For the text-containing cell, return its midpoint in [x, y] coordinate format. 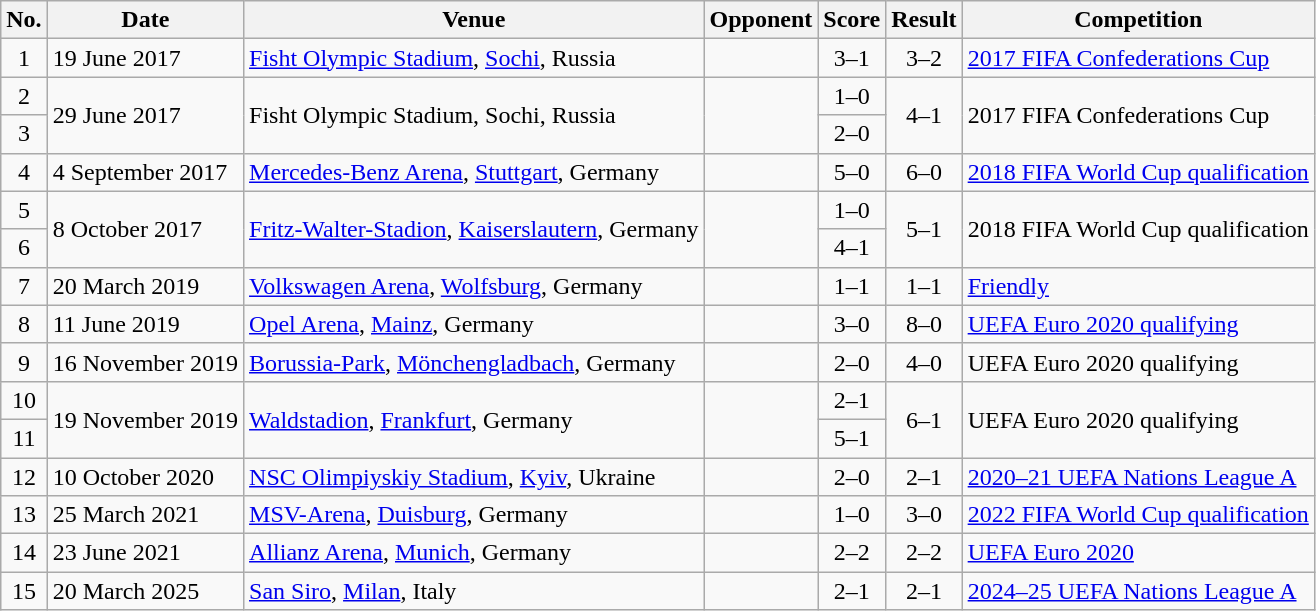
Allianz Arena, Munich, Germany [474, 553]
Volkswagen Arena, Wolfsburg, Germany [474, 286]
Fritz-Walter-Stadion, Kaiserslautern, Germany [474, 229]
7 [24, 286]
Score [852, 20]
Mercedes-Benz Arena, Stuttgart, Germany [474, 172]
Competition [1138, 20]
Friendly [1138, 286]
4 [24, 172]
Opel Arena, Mainz, Germany [474, 324]
10 October 2020 [145, 477]
20 March 2019 [145, 286]
20 March 2025 [145, 591]
NSC Olimpiyskiy Stadium, Kyiv, Ukraine [474, 477]
UEFA Euro 2020 [1138, 553]
Result [924, 20]
8 [24, 324]
2 [24, 96]
No. [24, 20]
6–1 [924, 419]
12 [24, 477]
25 March 2021 [145, 515]
3–2 [924, 58]
4–0 [924, 362]
14 [24, 553]
Borussia-Park, Mönchengladbach, Germany [474, 362]
19 November 2019 [145, 419]
19 June 2017 [145, 58]
2022 FIFA World Cup qualification [1138, 515]
5–0 [852, 172]
Opponent [761, 20]
9 [24, 362]
2024–25 UEFA Nations League A [1138, 591]
11 [24, 438]
6 [24, 248]
4 September 2017 [145, 172]
13 [24, 515]
5 [24, 210]
Date [145, 20]
6–0 [924, 172]
16 November 2019 [145, 362]
8–0 [924, 324]
Waldstadion, Frankfurt, Germany [474, 419]
1 [24, 58]
2020–21 UEFA Nations League A [1138, 477]
MSV-Arena, Duisburg, Germany [474, 515]
3 [24, 134]
23 June 2021 [145, 553]
3–1 [852, 58]
11 June 2019 [145, 324]
15 [24, 591]
29 June 2017 [145, 115]
Venue [474, 20]
8 October 2017 [145, 229]
10 [24, 400]
San Siro, Milan, Italy [474, 591]
